Search for the cell housing the specified text and yield its [x, y] center coordinate. 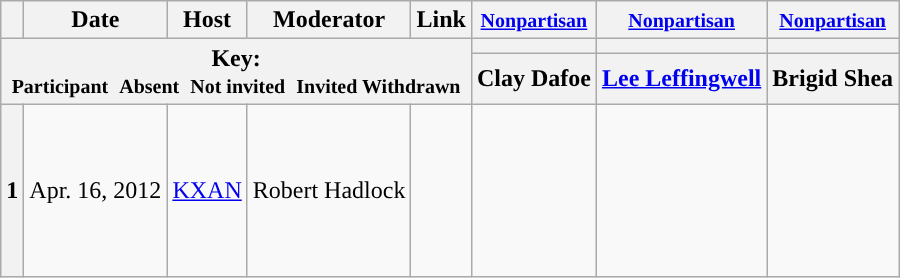
Key: Participant Absent Not invited Invited Withdrawn [236, 72]
Host [207, 20]
Apr. 16, 2012 [96, 190]
Lee Leffingwell [681, 78]
Moderator [329, 20]
Brigid Shea [833, 78]
Robert Hadlock [329, 190]
KXAN [207, 190]
Clay Dafoe [534, 78]
1 [12, 190]
Date [96, 20]
Link [441, 20]
